Return the (x, y) coordinate for the center point of the cell that contains the specified text.  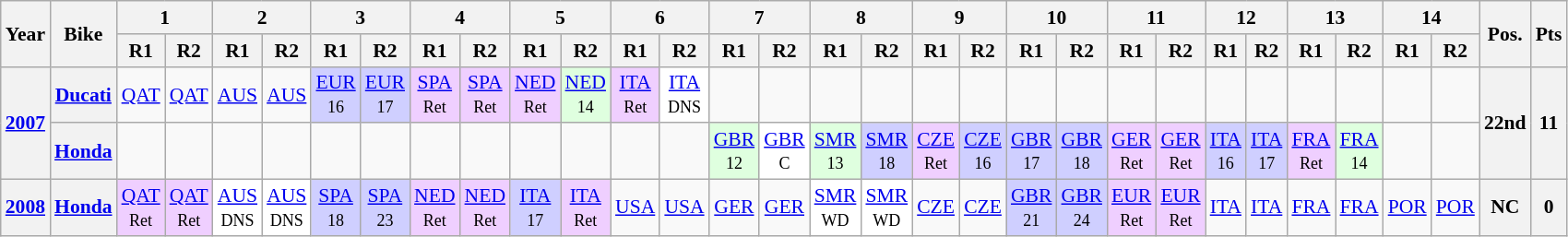
NED14 (586, 94)
14 (1431, 18)
13 (1335, 18)
8 (861, 18)
GBR18 (1081, 151)
Bike (83, 33)
ITADNS (684, 94)
Pts (1550, 33)
1 (165, 18)
Pos. (1505, 33)
2007 (26, 123)
GBR24 (1081, 208)
SMR18 (886, 151)
12 (1247, 18)
GBR21 (1031, 208)
CZE16 (983, 151)
4 (459, 18)
SPA23 (386, 208)
5 (561, 18)
NC (1505, 208)
Ducati (83, 94)
FRA14 (1360, 151)
SMR13 (836, 151)
GBR12 (734, 151)
GBRC (784, 151)
3 (360, 18)
10 (1057, 18)
22nd (1505, 123)
EUR17 (386, 94)
6 (660, 18)
EUR16 (336, 94)
2 (262, 18)
Year (26, 33)
CZERet (935, 151)
SPA18 (336, 208)
FRARet (1311, 151)
2008 (26, 208)
ITA16 (1226, 151)
9 (959, 18)
0 (1550, 208)
GBR17 (1031, 151)
7 (760, 18)
